Detect which cell encompasses the target text, then output its (X, Y) center coordinate. 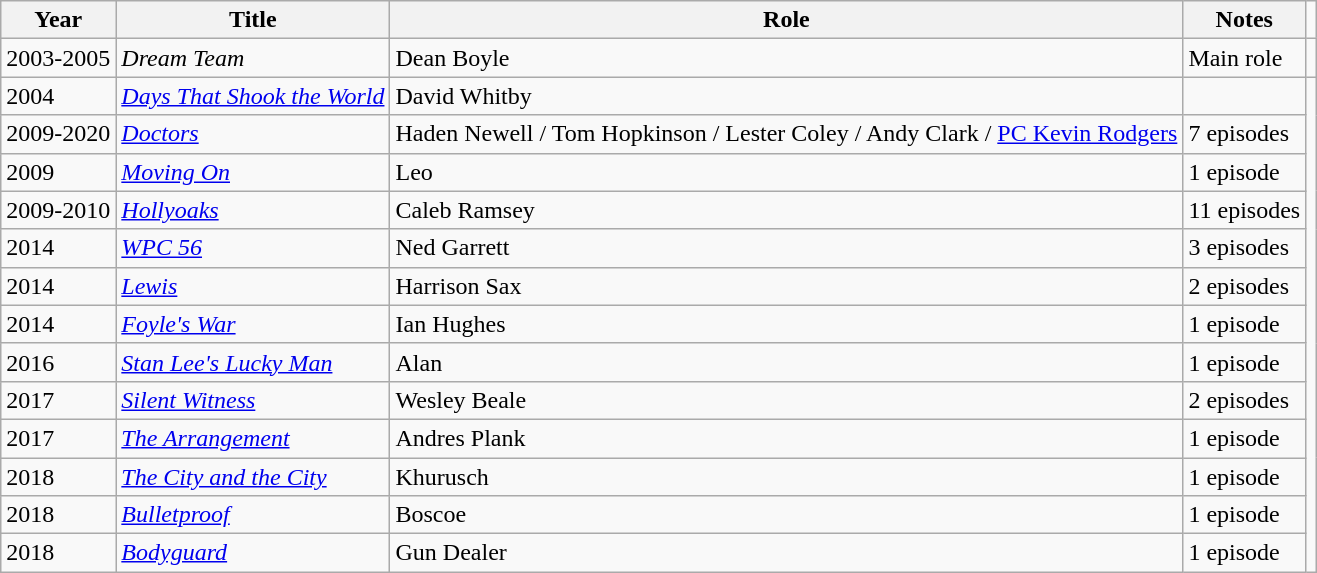
Doctors (253, 134)
7 episodes (1244, 134)
Stan Lee's Lucky Man (253, 362)
Khurusch (786, 477)
Hollyoaks (253, 210)
Moving On (253, 172)
Foyle's War (253, 324)
Dean Boyle (786, 58)
Andres Plank (786, 438)
Gun Dealer (786, 553)
2016 (58, 362)
Ian Hughes (786, 324)
Caleb Ramsey (786, 210)
Bodyguard (253, 553)
Main role (1244, 58)
Year (58, 20)
Haden Newell / Tom Hopkinson / Lester Coley / Andy Clark / PC Kevin Rodgers (786, 134)
Lewis (253, 286)
Dream Team (253, 58)
2004 (58, 96)
Boscoe (786, 515)
Wesley Beale (786, 400)
3 episodes (1244, 248)
The City and the City (253, 477)
2009-2020 (58, 134)
Bulletproof (253, 515)
David Whitby (786, 96)
Alan (786, 362)
11 episodes (1244, 210)
Silent Witness (253, 400)
2003-2005 (58, 58)
Days That Shook the World (253, 96)
The Arrangement (253, 438)
2009-2010 (58, 210)
Title (253, 20)
Notes (1244, 20)
Leo (786, 172)
Harrison Sax (786, 286)
2009 (58, 172)
WPC 56 (253, 248)
Role (786, 20)
Ned Garrett (786, 248)
